Find where the given text appears and provide that cell's center as [X, Y] coordinate. 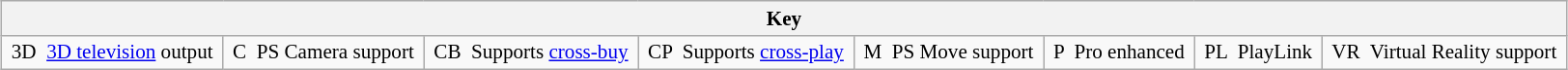
PL PlayLink [1258, 52]
C PS Camera support [323, 52]
Key [784, 17]
P Pro enhanced [1119, 52]
M PS Move support [948, 52]
CP Supports cross-play [745, 52]
VR Virtual Reality support [1444, 52]
3D 3D television output [112, 52]
CB Supports cross-buy [531, 52]
